Provide the [X, Y] coordinate of the cell's center where the given text is located.  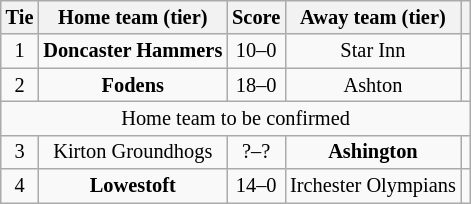
4 [20, 186]
Home team to be confirmed [236, 118]
Tie [20, 17]
Score [256, 17]
18–0 [256, 85]
Fodens [132, 85]
Ashington [373, 152]
Home team (tier) [132, 17]
Lowestoft [132, 186]
14–0 [256, 186]
Irchester Olympians [373, 186]
Star Inn [373, 51]
Doncaster Hammers [132, 51]
Ashton [373, 85]
2 [20, 85]
10–0 [256, 51]
1 [20, 51]
3 [20, 152]
?–? [256, 152]
Kirton Groundhogs [132, 152]
Away team (tier) [373, 17]
